Find where the given text appears and provide that cell's center as [X, Y] coordinate. 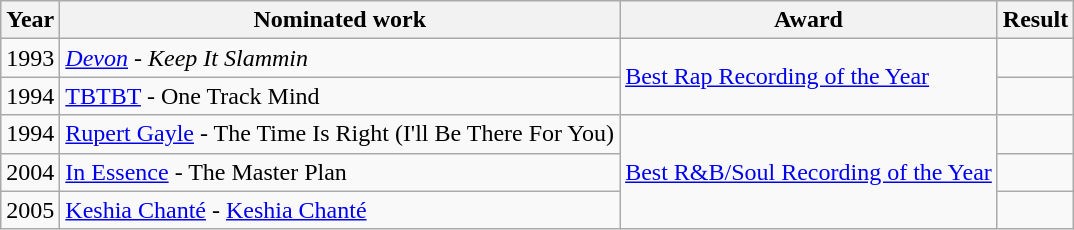
TBTBT - One Track Mind [340, 96]
Result [1035, 20]
2004 [30, 172]
1993 [30, 58]
Best Rap Recording of the Year [809, 77]
Keshia Chanté - Keshia Chanté [340, 210]
In Essence - The Master Plan [340, 172]
Award [809, 20]
Nominated work [340, 20]
Year [30, 20]
2005 [30, 210]
Devon - Keep It Slammin [340, 58]
Best R&B/Soul Recording of the Year [809, 172]
Rupert Gayle - The Time Is Right (I'll Be There For You) [340, 134]
